From the cell containing the given text, extract its center point as (x, y) coordinate. 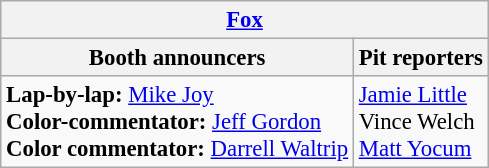
Lap-by-lap: Mike JoyColor-commentator: Jeff GordonColor commentator: Darrell Waltrip (178, 122)
Fox (245, 20)
Booth announcers (178, 58)
Pit reporters (420, 58)
Jamie LittleVince WelchMatt Yocum (420, 122)
